Search for the cell housing the specified text and yield its [x, y] center coordinate. 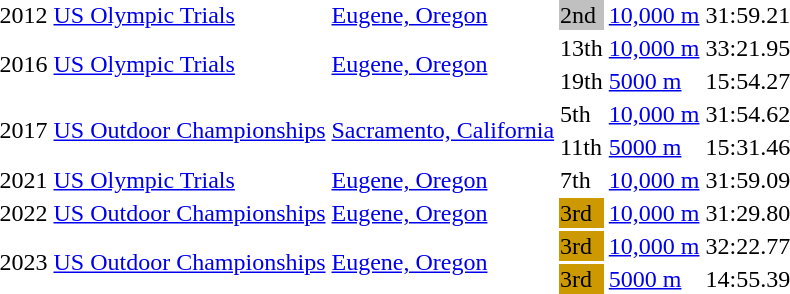
19th [582, 81]
5th [582, 114]
2nd [582, 15]
11th [582, 147]
13th [582, 48]
7th [582, 180]
Sacramento, California [443, 130]
